Detect which cell encompasses the target text, then output its [x, y] center coordinate. 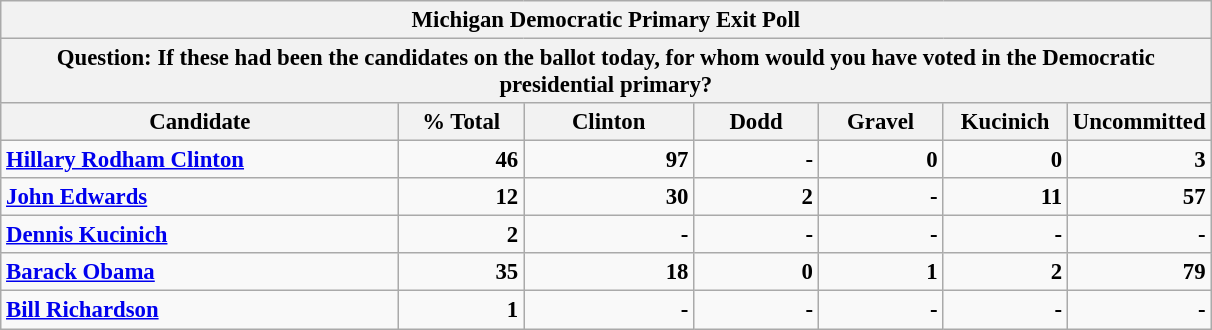
Hillary Rodham Clinton [200, 160]
3 [1138, 160]
12 [462, 197]
79 [1138, 273]
Uncommitted [1138, 122]
Clinton [609, 122]
46 [462, 160]
57 [1138, 197]
Barack Obama [200, 273]
Michigan Democratic Primary Exit Poll [606, 20]
% Total [462, 122]
Dennis Kucinich [200, 235]
11 [1006, 197]
Dodd [756, 122]
Candidate [200, 122]
97 [609, 160]
Kucinich [1006, 122]
John Edwards [200, 197]
Gravel [880, 122]
Question: If these had been the candidates on the ballot today, for whom would you have voted in the Democratic presidential primary? [606, 72]
30 [609, 197]
Bill Richardson [200, 310]
18 [609, 273]
35 [462, 273]
